Search for the cell housing the specified text and yield its [X, Y] center coordinate. 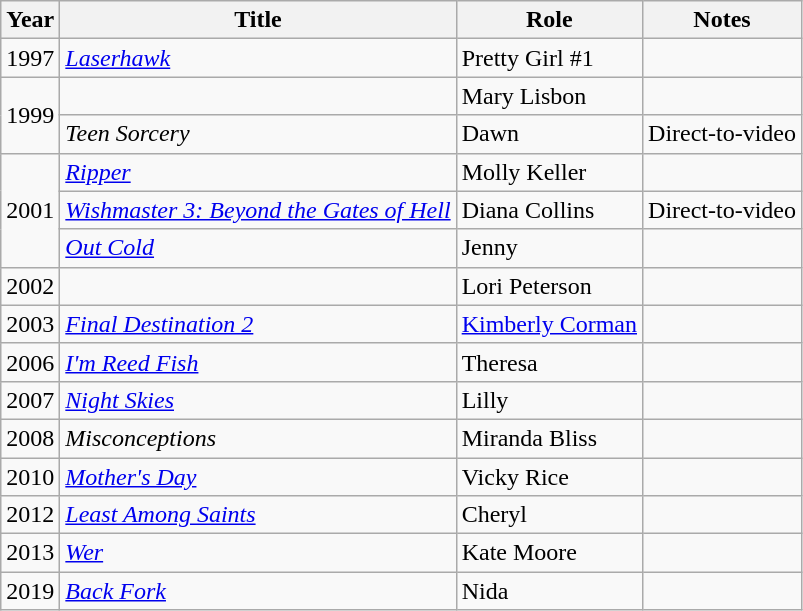
Molly Keller [549, 172]
Title [258, 20]
2019 [30, 591]
Cheryl [549, 515]
1999 [30, 115]
Ripper [258, 172]
Diana Collins [549, 210]
2012 [30, 515]
Kimberly Corman [549, 324]
2003 [30, 324]
2006 [30, 362]
Laserhawk [258, 58]
Vicky Rice [549, 477]
Pretty Girl #1 [549, 58]
2007 [30, 400]
I'm Reed Fish [258, 362]
Mary Lisbon [549, 96]
Least Among Saints [258, 515]
Final Destination 2 [258, 324]
Teen Sorcery [258, 134]
Miranda Bliss [549, 438]
2001 [30, 210]
2008 [30, 438]
Lori Peterson [549, 286]
Mother's Day [258, 477]
Night Skies [258, 400]
Year [30, 20]
2002 [30, 286]
Wishmaster 3: Beyond the Gates of Hell [258, 210]
Nida [549, 591]
Role [549, 20]
Kate Moore [549, 553]
Notes [722, 20]
1997 [30, 58]
2013 [30, 553]
Theresa [549, 362]
Jenny [549, 248]
Wer [258, 553]
Misconceptions [258, 438]
2010 [30, 477]
Lilly [549, 400]
Back Fork [258, 591]
Dawn [549, 134]
Out Cold [258, 248]
